Output the [x, y] coordinate of the center of the cell containing the given text.  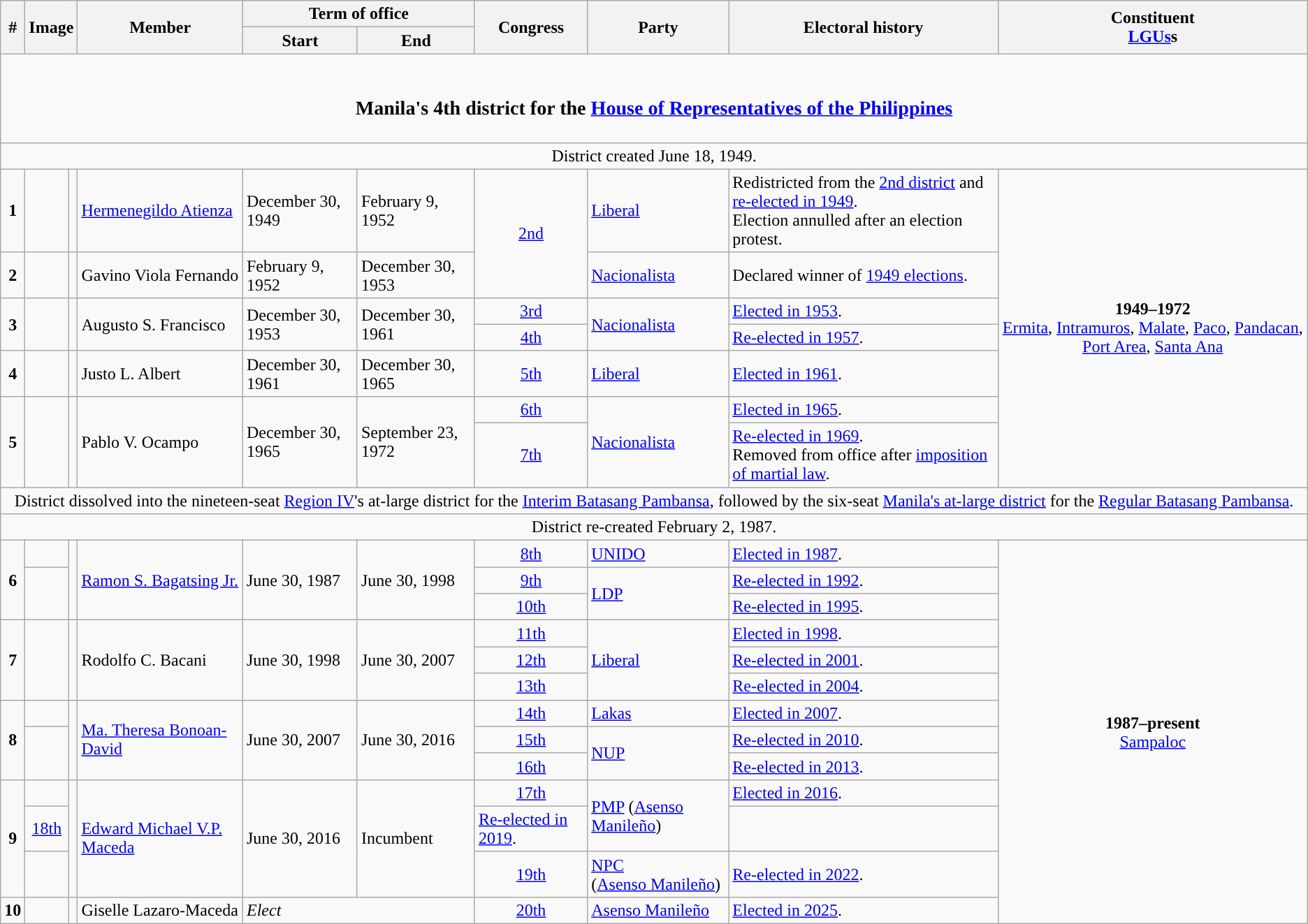
1 [13, 211]
8th [531, 554]
Augusto S. Francisco [161, 324]
Lakas [658, 713]
10 [13, 910]
Rodolfo C. Bacani [161, 660]
Re-elected in 1957. [864, 337]
Gavino Viola Fernando [161, 275]
Giselle Lazaro-Maceda [161, 910]
5th [531, 373]
Elected in 1953. [864, 311]
7 [13, 660]
11th [531, 633]
Re-elected in 2013. [864, 766]
7th [531, 455]
End [416, 41]
6th [531, 409]
4th [531, 337]
Asenso Manileño [658, 910]
Image [52, 27]
Re-elected in 1992. [864, 580]
Elected in 2007. [864, 713]
15th [531, 740]
Edward Michael V.P. Maceda [161, 838]
13th [531, 687]
Manila's 4th district for the House of Representatives of the Philippines [654, 98]
Elected in 1961. [864, 373]
ConstituentLGUss [1153, 27]
Re-elected in 1995. [864, 607]
Elected in 1965. [864, 409]
PMP (Asenso Manileño) [658, 816]
Re-elected in 2019. [531, 828]
NPC(Asenso Manileño) [658, 874]
Re-elected in 2022. [864, 874]
District re-created February 2, 1987. [654, 527]
District created June 18, 1949. [654, 156]
2 [13, 275]
Member [161, 27]
NUP [658, 753]
June 30, 1987 [300, 580]
Declared winner of 1949 elections. [864, 275]
14th [531, 713]
Elect [358, 910]
1949–1972Ermita, Intramuros, Malate, Paco, Pandacan, Port Area, Santa Ana [1153, 328]
10th [531, 607]
LDP [658, 594]
Justo L. Albert [161, 373]
# [13, 27]
Re-elected in 2004. [864, 687]
17th [531, 793]
September 23, 1972 [416, 441]
20th [531, 910]
16th [531, 766]
Ramon S. Bagatsing Jr. [161, 580]
18th [47, 828]
3rd [531, 311]
5 [13, 441]
Incumbent [416, 838]
Hermenegildo Atienza [161, 211]
2nd [531, 233]
6 [13, 580]
9th [531, 580]
4 [13, 373]
Term of office [358, 14]
Elected in 2016. [864, 793]
UNIDO [658, 554]
12th [531, 660]
Electoral history [864, 27]
1987–presentSampaloc [1153, 732]
Party [658, 27]
Re-elected in 2010. [864, 740]
Start [300, 41]
19th [531, 874]
December 30, 1949 [300, 211]
Congress [531, 27]
Ma. Theresa Bonoan-David [161, 740]
8 [13, 740]
Elected in 1998. [864, 633]
3 [13, 324]
Redistricted from the 2nd district and re-elected in 1949.Election annulled after an election protest. [864, 211]
Pablo V. Ocampo [161, 441]
Re-elected in 2001. [864, 660]
Elected in 2025. [864, 910]
Elected in 1987. [864, 554]
9 [13, 838]
Re-elected in 1969.Removed from office after imposition of martial law. [864, 455]
